Return (x, y) of the center of cell containing provided text 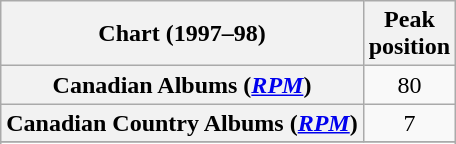
Canadian Country Albums (RPM) (182, 123)
Canadian Albums (RPM) (182, 85)
Chart (1997–98) (182, 34)
80 (409, 85)
7 (409, 123)
Peak position (409, 34)
